Scan for the cell matching the given text and deliver its (X, Y) coordinate at center. 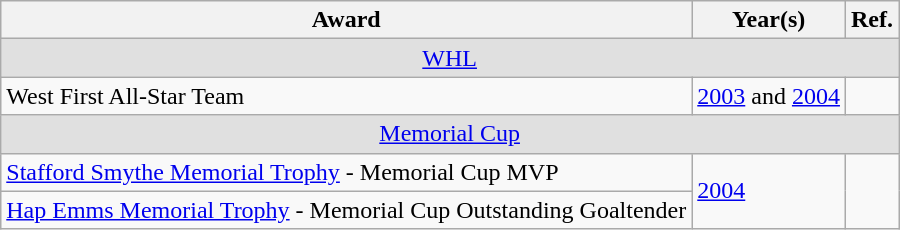
Ref. (872, 20)
West First All-Star Team (346, 96)
Stafford Smythe Memorial Trophy - Memorial Cup MVP (346, 172)
Award (346, 20)
Hap Emms Memorial Trophy - Memorial Cup Outstanding Goaltender (346, 210)
2003 and 2004 (769, 96)
Memorial Cup (450, 134)
2004 (769, 191)
Year(s) (769, 20)
WHL (450, 58)
